Locate the cell with the specified text and output its [X, Y] center coordinate. 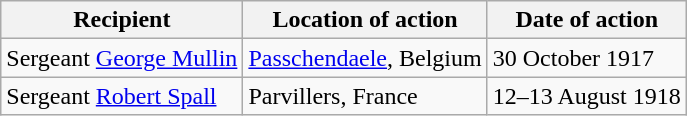
30 October 1917 [586, 58]
Parvillers, France [365, 96]
Location of action [365, 20]
Passchendaele, Belgium [365, 58]
Recipient [122, 20]
Sergeant Robert Spall [122, 96]
Date of action [586, 20]
Sergeant George Mullin [122, 58]
12–13 August 1918 [586, 96]
